For the text-containing cell, return its midpoint in (X, Y) coordinate format. 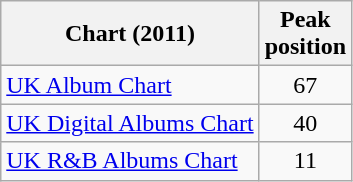
Chart (2011) (130, 34)
11 (305, 161)
40 (305, 123)
Peak position (305, 34)
UK Album Chart (130, 85)
67 (305, 85)
UK R&B Albums Chart (130, 161)
UK Digital Albums Chart (130, 123)
